Search for the cell housing the specified text and yield its [x, y] center coordinate. 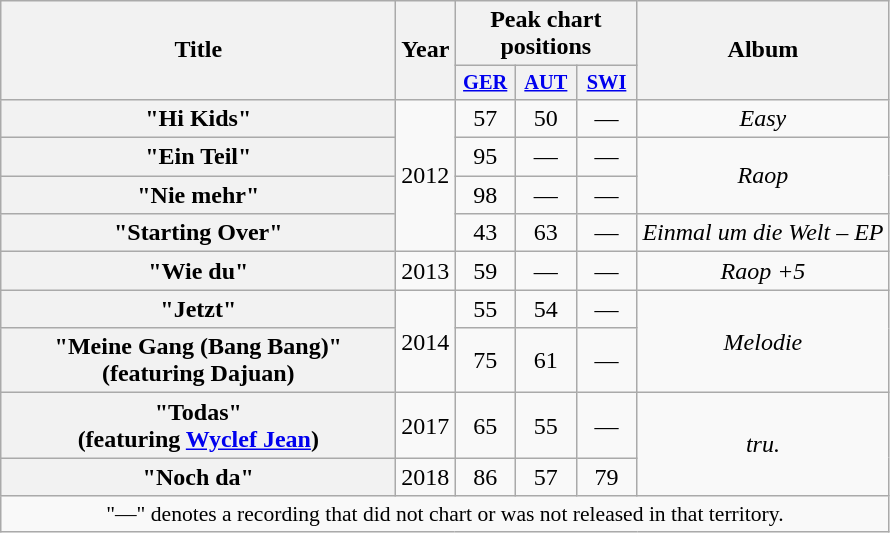
2017 [426, 426]
"—" denotes a recording that did not chart or was not released in that territory. [445, 514]
Easy [763, 118]
"Noch da" [198, 477]
Melodie [763, 342]
61 [546, 360]
"Ein Teil" [198, 157]
Raop +5 [763, 271]
"Hi Kids" [198, 118]
tru. [763, 444]
50 [546, 118]
2014 [426, 342]
95 [486, 157]
GER [486, 83]
Album [763, 50]
"Starting Over" [198, 233]
54 [546, 309]
63 [546, 233]
2013 [426, 271]
"Jetzt" [198, 309]
Einmal um die Welt – EP [763, 233]
"Meine Gang (Bang Bang)"(featuring Dajuan) [198, 360]
"Nie mehr" [198, 195]
59 [486, 271]
Raop [763, 176]
2012 [426, 175]
SWI [606, 83]
65 [486, 426]
"Wie du" [198, 271]
AUT [546, 83]
Peak chart positions [546, 34]
75 [486, 360]
86 [486, 477]
98 [486, 195]
43 [486, 233]
2018 [426, 477]
"Todas"(featuring Wyclef Jean) [198, 426]
Title [198, 50]
79 [606, 477]
Year [426, 50]
